Capture the cell that displays the provided text and extract its (X, Y) central coordinate. 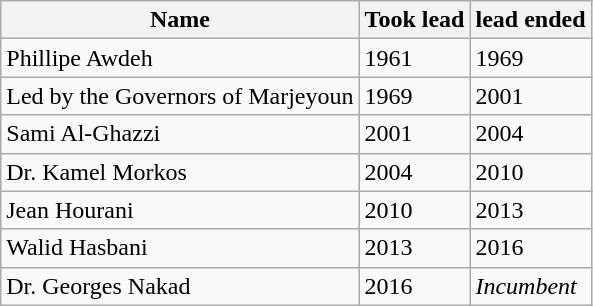
1961 (414, 58)
Took lead (414, 20)
Sami Al-Ghazzi (180, 134)
Phillipe Awdeh (180, 58)
Dr. Georges Nakad (180, 286)
Walid Hasbani (180, 248)
Name (180, 20)
Dr. Kamel Morkos (180, 172)
lead ended (530, 20)
Led by the Governors of Marjeyoun (180, 96)
Incumbent (530, 286)
Jean Hourani (180, 210)
